Detect which cell encompasses the target text, then output its [X, Y] center coordinate. 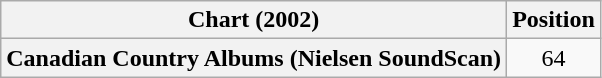
Chart (2002) [254, 20]
Canadian Country Albums (Nielsen SoundScan) [254, 58]
64 [554, 58]
Position [554, 20]
